Locate the cell with the specified text and output its (X, Y) center coordinate. 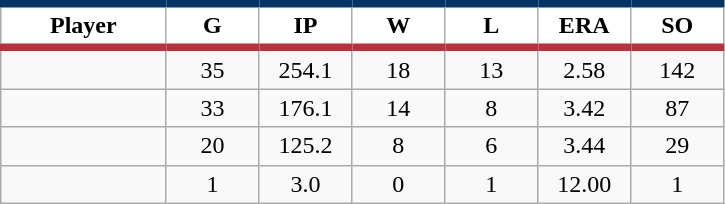
12.00 (584, 184)
33 (212, 108)
Player (84, 26)
254.1 (306, 68)
3.42 (584, 108)
IP (306, 26)
87 (678, 108)
13 (492, 68)
14 (398, 108)
W (398, 26)
3.0 (306, 184)
176.1 (306, 108)
ERA (584, 26)
18 (398, 68)
SO (678, 26)
29 (678, 146)
142 (678, 68)
G (212, 26)
2.58 (584, 68)
L (492, 26)
6 (492, 146)
125.2 (306, 146)
3.44 (584, 146)
0 (398, 184)
35 (212, 68)
20 (212, 146)
